Pinpoint the cell where the given text exists, returning its [X, Y] midpoint coordinate. 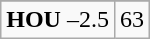
HOU –2.5 [58, 20]
63 [132, 20]
